Provide the (x, y) coordinate of the cell's center where the given text is located.  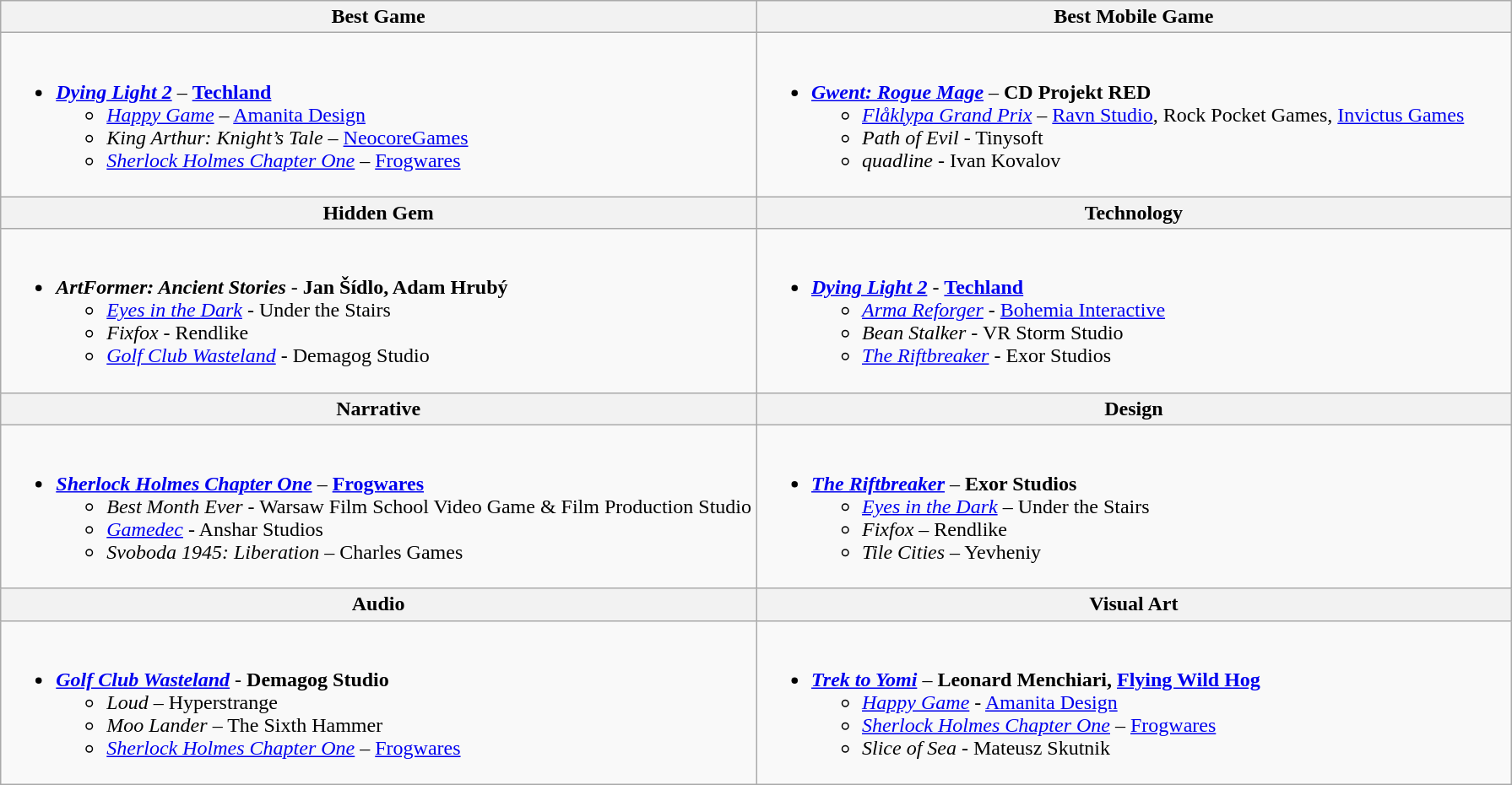
Golf Club Wasteland - Demagog Studio Loud – Hyperstrange Moo Lander – The Sixth Hammer Sherlock Holmes Chapter One – Frogwares (378, 702)
Best Mobile Game (1135, 17)
Design (1135, 409)
Technology (1135, 213)
Trek to Yomi – Leonard Menchiari, Flying Wild Hog Happy Game - Amanita Design Sherlock Holmes Chapter One – Frogwares Slice of Sea - Mateusz Skutnik (1135, 702)
Visual Art (1135, 604)
Hidden Gem (378, 213)
ArtFormer: Ancient Stories - Jan Šídlo, Adam Hrubý Eyes in the Dark - Under the Stairs Fixfox - Rendlike Golf Club Wasteland - Demagog Studio (378, 311)
The Riftbreaker – Exor Studios Eyes in the Dark – Under the Stairs Fixfox – Rendlike Tile Cities – Yevheniy (1135, 506)
Dying Light 2 – Techland Happy Game – Amanita Design King Arthur: Knight’s Tale – NeocoreGames Sherlock Holmes Chapter One – Frogwares (378, 115)
Narrative (378, 409)
Best Game (378, 17)
Dying Light 2 - Techland Arma Reforger - Bohemia Interactive Bean Stalker - VR Storm Studio The Riftbreaker - Exor Studios (1135, 311)
Audio (378, 604)
